Search for the cell housing the specified text and yield its [X, Y] center coordinate. 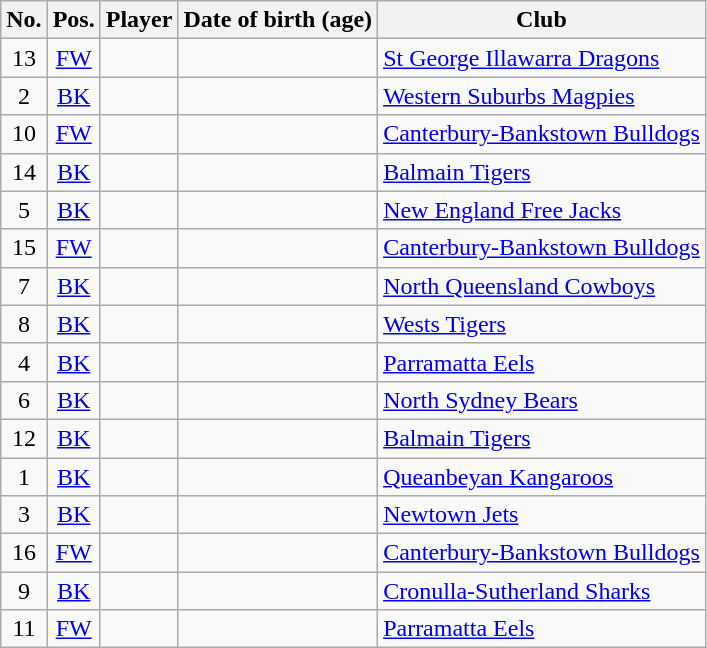
14 [24, 172]
Queanbeyan Kangaroos [542, 477]
6 [24, 400]
Date of birth (age) [278, 20]
New England Free Jacks [542, 210]
Player [139, 20]
12 [24, 438]
1 [24, 477]
Cronulla-Sutherland Sharks [542, 591]
Newtown Jets [542, 515]
4 [24, 362]
15 [24, 248]
St George Illawarra Dragons [542, 58]
7 [24, 286]
Club [542, 20]
10 [24, 134]
Western Suburbs Magpies [542, 96]
11 [24, 629]
Wests Tigers [542, 324]
9 [24, 591]
2 [24, 96]
North Queensland Cowboys [542, 286]
North Sydney Bears [542, 400]
5 [24, 210]
8 [24, 324]
3 [24, 515]
Pos. [74, 20]
No. [24, 20]
13 [24, 58]
16 [24, 553]
